Pinpoint the cell where the given text exists, returning its [X, Y] midpoint coordinate. 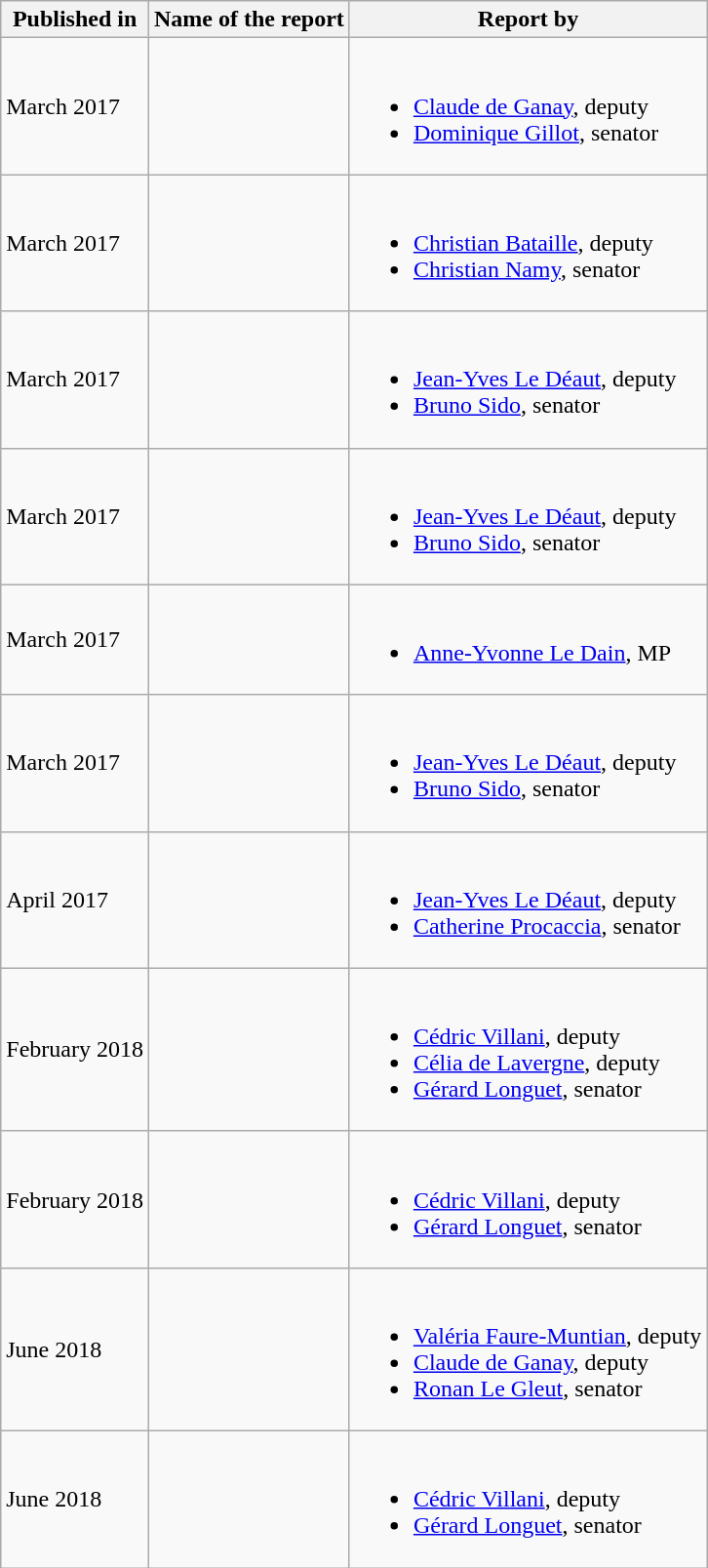
April 2017 [75, 900]
Claude de Ganay, deputyDominique Gillot, senator [528, 106]
Christian Bataille, deputyChristian Namy, senator [528, 243]
Valéria Faure-Muntian, deputyClaude de Ganay, deputyRonan Le Gleut, senator [528, 1348]
Report by [528, 20]
Published in [75, 20]
Name of the report [249, 20]
Cédric Villani, deputyCélia de Lavergne, deputyGérard Longuet, senator [528, 1050]
Anne-Yvonne Le Dain, MP [528, 640]
Jean-Yves Le Déaut, deputyCatherine Procaccia, senator [528, 900]
